Search for the cell housing the specified text and yield its (x, y) center coordinate. 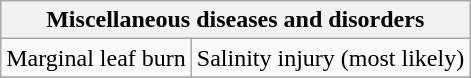
Miscellaneous diseases and disorders (236, 20)
Salinity injury (most likely) (330, 58)
Marginal leaf burn (96, 58)
